Identify which cell holds the provided text, then report its (X, Y) central coordinate. 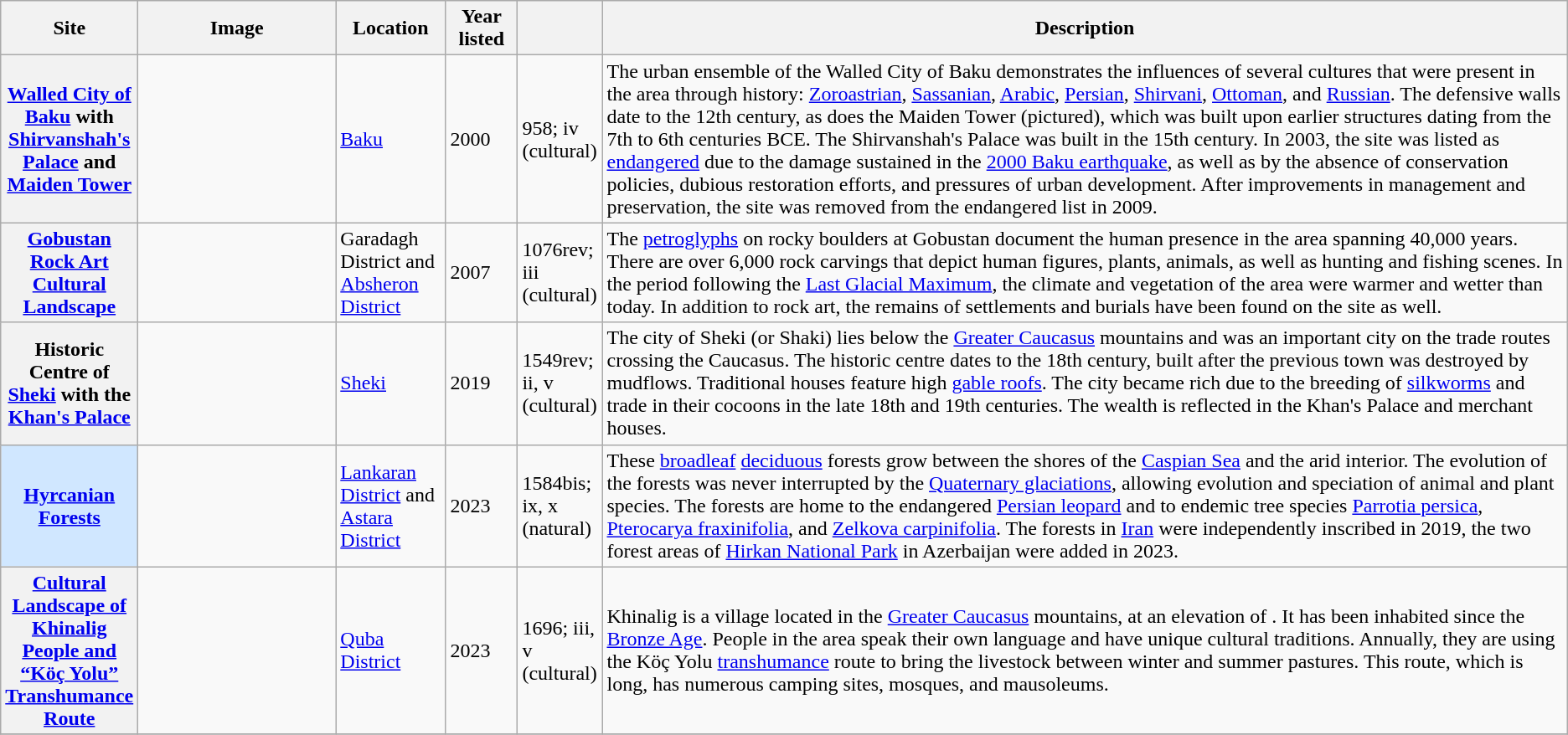
Cultural Landscape of Khinalig People and “Köç Yolu” Transhumance Route (70, 650)
2019 (482, 383)
Sheki (390, 383)
2007 (482, 273)
Baku (390, 139)
Lankaran District and Astara District (390, 506)
Garadagh District and Absheron District (390, 273)
Site (70, 28)
1696; iii, v (cultural) (560, 650)
Description (1085, 28)
Walled City of Baku with Shirvanshah's Palace and Maiden Tower (70, 139)
Image (237, 28)
958; iv (cultural) (560, 139)
Hyrcanian Forests (70, 506)
1076rev; iii (cultural) (560, 273)
Quba District (390, 650)
1549rev; ii, v (cultural) (560, 383)
Gobustan Rock Art Cultural Landscape (70, 273)
1584bis; ix, x (natural) (560, 506)
2000 (482, 139)
Historic Centre of Sheki with the Khan's Palace (70, 383)
Year listed (482, 28)
Location (390, 28)
